Find where the given text appears and provide that cell's center as (x, y) coordinate. 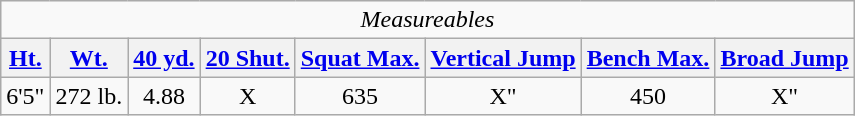
Wt. (89, 58)
635 (360, 96)
Vertical Jump (503, 58)
Measureables (428, 20)
4.88 (164, 96)
20 Shut. (248, 58)
40 yd. (164, 58)
Squat Max. (360, 58)
X (248, 96)
Ht. (26, 58)
Bench Max. (648, 58)
Broad Jump (784, 58)
450 (648, 96)
272 lb. (89, 96)
6'5" (26, 96)
